Extract the [x, y] coordinate from the center of the cell holding the provided text.  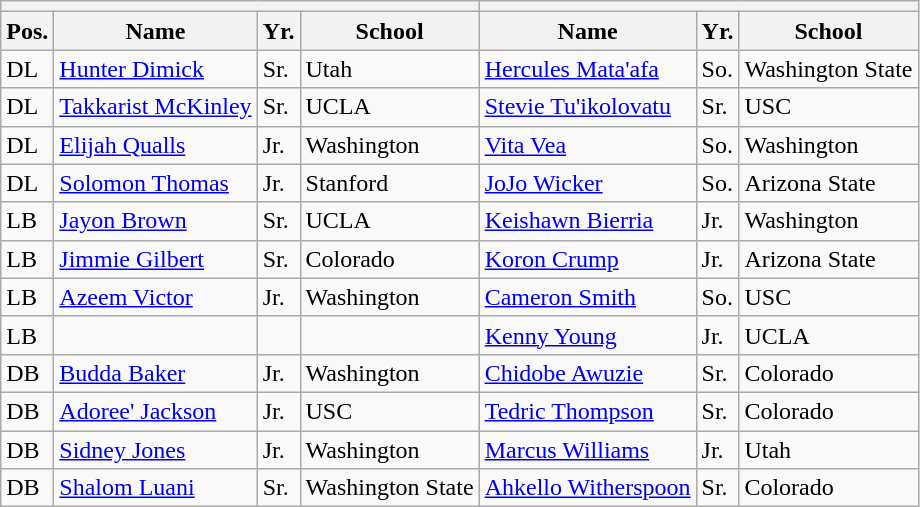
Cameron Smith [588, 297]
Solomon Thomas [156, 183]
Koron Crump [588, 259]
Tedric Thompson [588, 411]
Takkarist McKinley [156, 107]
Marcus Williams [588, 449]
Jayon Brown [156, 221]
Adoree' Jackson [156, 411]
Kenny Young [588, 335]
Pos. [28, 31]
Shalom Luani [156, 488]
Stanford [390, 183]
Ahkello Witherspoon [588, 488]
Hunter Dimick [156, 69]
Vita Vea [588, 145]
Stevie Tu'ikolovatu [588, 107]
Budda Baker [156, 373]
Jimmie Gilbert [156, 259]
Hercules Mata'afa [588, 69]
Azeem Victor [156, 297]
Keishawn Bierria [588, 221]
JoJo Wicker [588, 183]
Sidney Jones [156, 449]
Chidobe Awuzie [588, 373]
Elijah Qualls [156, 145]
